Return the [X, Y] coordinate for the center point of the cell that contains the specified text.  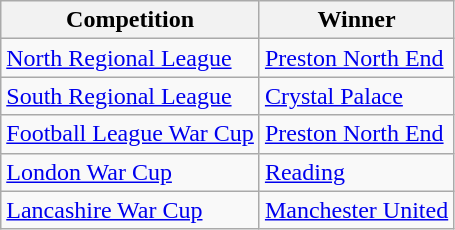
Football League War Cup [130, 134]
London War Cup [130, 172]
Crystal Palace [356, 96]
Competition [130, 20]
Manchester United [356, 210]
South Regional League [130, 96]
Reading [356, 172]
Lancashire War Cup [130, 210]
Winner [356, 20]
North Regional League [130, 58]
